Scan for the cell matching the given text and deliver its [X, Y] coordinate at center. 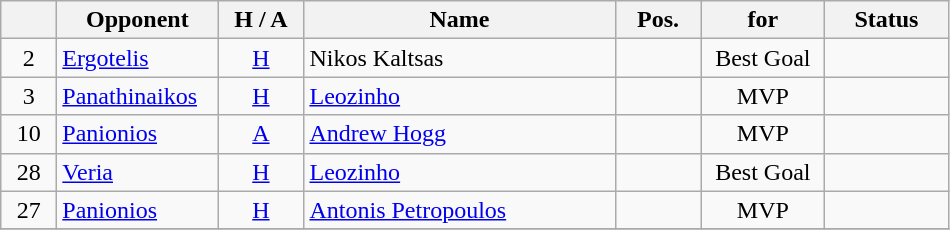
for [763, 20]
Opponent [138, 20]
2 [29, 58]
3 [29, 96]
Veria [138, 172]
Ergotelis [138, 58]
Panathinaikos [138, 96]
28 [29, 172]
Antonis Petropoulos [460, 210]
H / A [261, 20]
A [261, 134]
10 [29, 134]
Pos. [658, 20]
Andrew Hogg [460, 134]
Status [887, 20]
Nikos Kaltsas [460, 58]
27 [29, 210]
Name [460, 20]
